For the text-containing cell, return its midpoint in [X, Y] coordinate format. 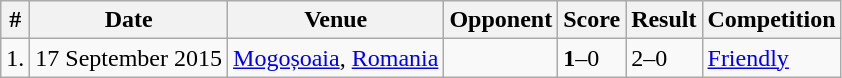
Result [664, 20]
Mogoșoaia, Romania [336, 58]
1–0 [592, 58]
Date [129, 20]
Score [592, 20]
2–0 [664, 58]
Opponent [501, 20]
# [16, 20]
Competition [772, 20]
Friendly [772, 58]
Venue [336, 20]
1. [16, 58]
17 September 2015 [129, 58]
